Identify which cell holds the provided text, then report its [X, Y] central coordinate. 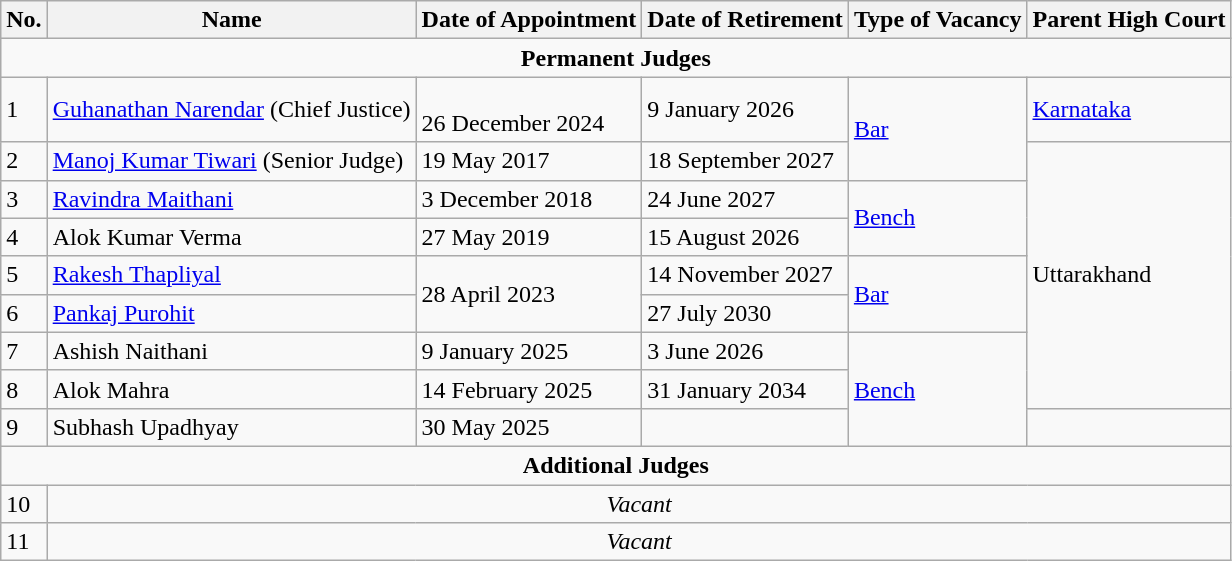
Additional Judges [616, 465]
8 [24, 389]
Name [232, 20]
14 November 2027 [746, 275]
Permanent Judges [616, 58]
14 February 2025 [529, 389]
Rakesh Thapliyal [232, 275]
27 July 2030 [746, 313]
3 [24, 199]
Parent High Court [1129, 20]
9 [24, 427]
18 September 2027 [746, 161]
11 [24, 542]
Manoj Kumar Tiwari (Senior Judge) [232, 161]
9 January 2026 [746, 110]
Ravindra Maithani [232, 199]
Uttarakhand [1129, 275]
No. [24, 20]
Type of Vacancy [938, 20]
3 December 2018 [529, 199]
Ashish Naithani [232, 351]
26 December 2024 [529, 110]
28 April 2023 [529, 294]
10 [24, 503]
Date of Retirement [746, 20]
19 May 2017 [529, 161]
6 [24, 313]
4 [24, 237]
Subhash Upadhyay [232, 427]
Alok Mahra [232, 389]
1 [24, 110]
9 January 2025 [529, 351]
5 [24, 275]
Alok Kumar Verma [232, 237]
3 June 2026 [746, 351]
27 May 2019 [529, 237]
2 [24, 161]
7 [24, 351]
24 June 2027 [746, 199]
Pankaj Purohit [232, 313]
Date of Appointment [529, 20]
Karnataka [1129, 110]
15 August 2026 [746, 237]
Guhanathan Narendar (Chief Justice) [232, 110]
31 January 2034 [746, 389]
30 May 2025 [529, 427]
